Provide the (X, Y) coordinate of the cell's center where the given text is located.  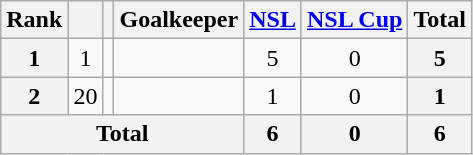
2 (34, 96)
Rank (34, 20)
NSL (273, 20)
NSL Cup (354, 20)
20 (86, 96)
Goalkeeper (179, 20)
